Locate the cell with the specified text and output its [x, y] center coordinate. 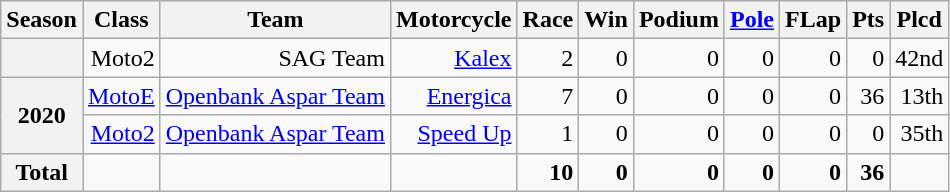
Pts [868, 20]
Team [275, 20]
2020 [42, 115]
Win [606, 20]
2 [548, 58]
Race [548, 20]
Podium [678, 20]
42nd [920, 58]
FLap [814, 20]
SAG Team [275, 58]
Season [42, 20]
Class [121, 20]
Pole [752, 20]
Plcd [920, 20]
10 [548, 172]
7 [548, 96]
Energica [454, 96]
MotoE [121, 96]
35th [920, 134]
Kalex [454, 58]
13th [920, 96]
Speed Up [454, 134]
1 [548, 134]
Motorcycle [454, 20]
Total [42, 172]
